Scan for the cell matching the given text and deliver its (x, y) coordinate at center. 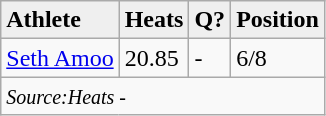
Source:Heats - (163, 96)
20.85 (154, 58)
6/8 (278, 58)
Seth Amoo (60, 58)
Q? (210, 20)
- (210, 58)
Athlete (60, 20)
Position (278, 20)
Heats (154, 20)
